For the text-containing cell, return its midpoint in (X, Y) coordinate format. 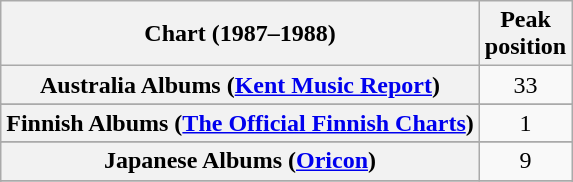
Peakposition (525, 34)
9 (525, 161)
Finnish Albums (The Official Finnish Charts) (240, 123)
Chart (1987–1988) (240, 34)
33 (525, 85)
Japanese Albums (Oricon) (240, 161)
1 (525, 123)
Australia Albums (Kent Music Report) (240, 85)
